Scan for the cell matching the given text and deliver its (x, y) coordinate at center. 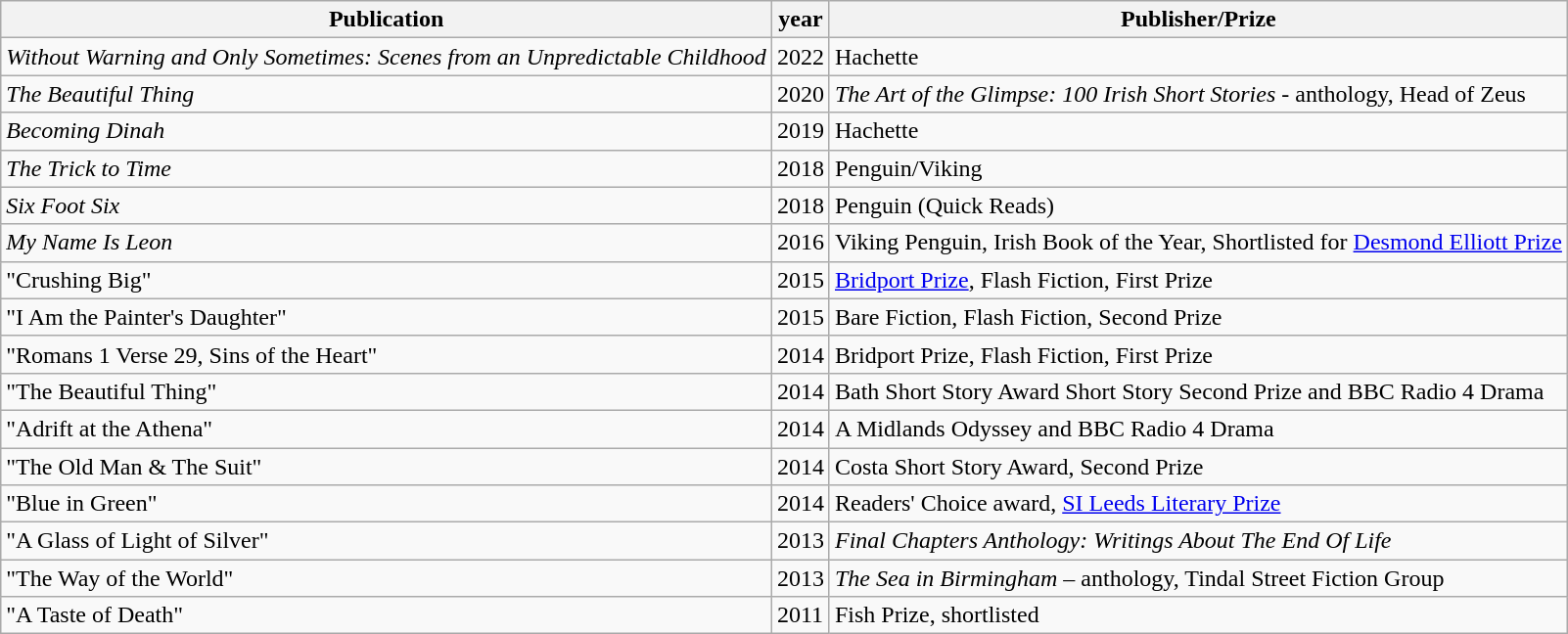
2019 (801, 131)
Bath Short Story Award Short Story Second Prize and BBC Radio 4 Drama (1198, 391)
Costa Short Story Award, Second Prize (1198, 467)
"A Glass of Light of Silver" (387, 541)
"Blue in Green" (387, 504)
"A Taste of Death" (387, 615)
2022 (801, 57)
"Crushing Big" (387, 280)
Six Foot Six (387, 205)
"Adrift at the Athena" (387, 429)
"The Old Man & The Suit" (387, 467)
The Beautiful Thing (387, 94)
2011 (801, 615)
Readers' Choice award, SI Leeds Literary Prize (1198, 504)
"The Beautiful Thing" (387, 391)
2020 (801, 94)
The Trick to Time (387, 168)
Viking Penguin, Irish Book of the Year, Shortlisted for Desmond Elliott Prize (1198, 243)
Penguin (Quick Reads) (1198, 205)
The Sea in Birmingham – anthology, Tindal Street Fiction Group (1198, 578)
My Name Is Leon (387, 243)
Penguin/Viking (1198, 168)
"The Way of the World" (387, 578)
Without Warning and Only Sometimes: Scenes from an Unpredictable Childhood (387, 57)
Bare Fiction, Flash Fiction, Second Prize (1198, 317)
The Art of the Glimpse: 100 Irish Short Stories - anthology, Head of Zeus (1198, 94)
"I Am the Painter's Daughter" (387, 317)
Fish Prize, shortlisted (1198, 615)
Publisher/Prize (1198, 20)
Becoming Dinah (387, 131)
"Romans 1 Verse 29, Sins of the Heart" (387, 354)
year (801, 20)
Final Chapters Anthology: Writings About The End Of Life (1198, 541)
Publication (387, 20)
2016 (801, 243)
A Midlands Odyssey and BBC Radio 4 Drama (1198, 429)
